From the cell containing the given text, extract its center point as [X, Y] coordinate. 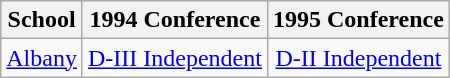
School [42, 20]
D-III Independent [174, 58]
1995 Conference [358, 20]
D-II Independent [358, 58]
Albany [42, 58]
1994 Conference [174, 20]
